Determine the [X, Y] coordinate at the center of the cell enclosing the given text.  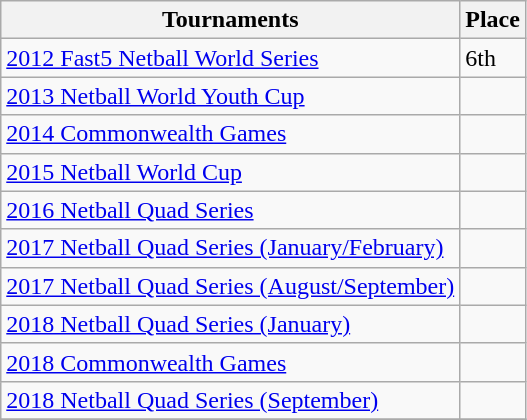
2016 Netball Quad Series [230, 210]
2018 Netball Quad Series (September) [230, 400]
Tournaments [230, 20]
6th [493, 58]
2018 Netball Quad Series (January) [230, 324]
2014 Commonwealth Games [230, 134]
2015 Netball World Cup [230, 172]
2012 Fast5 Netball World Series [230, 58]
Place [493, 20]
2018 Commonwealth Games [230, 362]
2013 Netball World Youth Cup [230, 96]
2017 Netball Quad Series (January/February) [230, 248]
2017 Netball Quad Series (August/September) [230, 286]
